Capture the cell that displays the provided text and extract its (x, y) central coordinate. 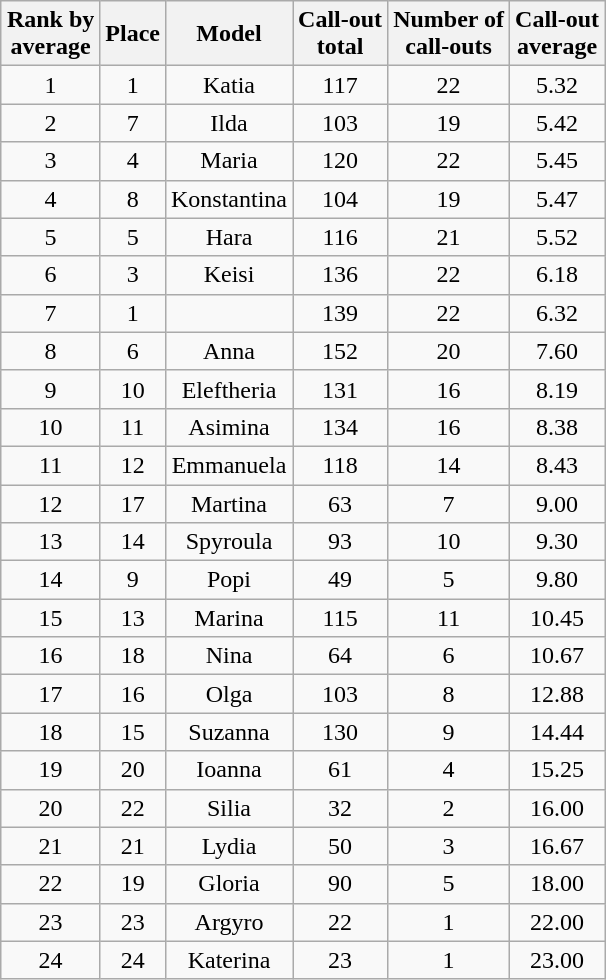
Call-outtotal (340, 34)
14.44 (558, 732)
115 (340, 618)
8.19 (558, 389)
Marina (228, 618)
Hara (228, 237)
6.18 (558, 275)
8.43 (558, 465)
15.25 (558, 770)
9.00 (558, 503)
Popi (228, 580)
Gloria (228, 884)
Nina (228, 656)
139 (340, 313)
64 (340, 656)
Rank byaverage (50, 34)
16.00 (558, 808)
Eleftheria (228, 389)
5.47 (558, 199)
Katerina (228, 960)
Argyro (228, 922)
117 (340, 85)
5.42 (558, 123)
8.38 (558, 427)
Silia (228, 808)
10.45 (558, 618)
Lydia (228, 846)
32 (340, 808)
Place (133, 34)
9.30 (558, 542)
Emmanuela (228, 465)
Anna (228, 351)
49 (340, 580)
116 (340, 237)
Maria (228, 161)
16.67 (558, 846)
152 (340, 351)
Suzanna (228, 732)
Martina (228, 503)
Asimina (228, 427)
18.00 (558, 884)
Ilda (228, 123)
Number ofcall-outs (449, 34)
61 (340, 770)
5.45 (558, 161)
Call-outaverage (558, 34)
104 (340, 199)
Spyroula (228, 542)
Model (228, 34)
63 (340, 503)
93 (340, 542)
5.52 (558, 237)
22.00 (558, 922)
131 (340, 389)
Ioanna (228, 770)
134 (340, 427)
7.60 (558, 351)
50 (340, 846)
130 (340, 732)
Keisi (228, 275)
90 (340, 884)
9.80 (558, 580)
6.32 (558, 313)
Olga (228, 694)
120 (340, 161)
Katia (228, 85)
12.88 (558, 694)
118 (340, 465)
Konstantina (228, 199)
136 (340, 275)
23.00 (558, 960)
5.32 (558, 85)
10.67 (558, 656)
